Find where the given text appears and provide that cell's center as [X, Y] coordinate. 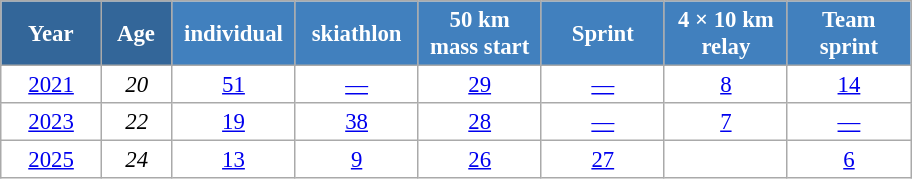
13 [234, 160]
19 [234, 122]
6 [848, 160]
50 km mass start [480, 34]
51 [234, 85]
skiathlon [356, 34]
27 [602, 160]
24 [136, 160]
29 [480, 85]
2025 [52, 160]
7 [726, 122]
20 [136, 85]
2023 [52, 122]
8 [726, 85]
26 [480, 160]
9 [356, 160]
individual [234, 34]
4 × 10 km relay [726, 34]
Sprint [602, 34]
Age [136, 34]
Team sprint [848, 34]
22 [136, 122]
38 [356, 122]
14 [848, 85]
2021 [52, 85]
Year [52, 34]
28 [480, 122]
